Provide the (x, y) coordinate of the cell's center where the given text is located.  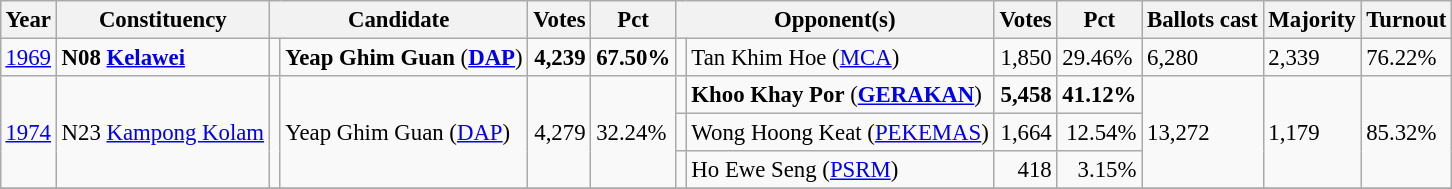
N08 Kelawei (162, 57)
5,458 (1026, 95)
4,239 (560, 57)
418 (1026, 170)
85.32% (1406, 132)
N23 Kampong Kolam (162, 132)
76.22% (1406, 57)
4,279 (560, 132)
Year (28, 20)
Wong Hoong Keat (PEKEMAS) (840, 133)
Turnout (1406, 20)
32.24% (634, 132)
12.54% (1100, 133)
1974 (28, 132)
Opponent(s) (834, 20)
41.12% (1100, 95)
Ho Ewe Seng (PSRM) (840, 170)
3.15% (1100, 170)
Constituency (162, 20)
13,272 (1202, 132)
Candidate (398, 20)
1,850 (1026, 57)
Khoo Khay Por (GERAKAN) (840, 95)
Ballots cast (1202, 20)
67.50% (634, 57)
1,179 (1312, 132)
Tan Khim Hoe (MCA) (840, 57)
1969 (28, 57)
6,280 (1202, 57)
Majority (1312, 20)
29.46% (1100, 57)
1,664 (1026, 133)
2,339 (1312, 57)
